Identify which cell holds the provided text, then report its (X, Y) central coordinate. 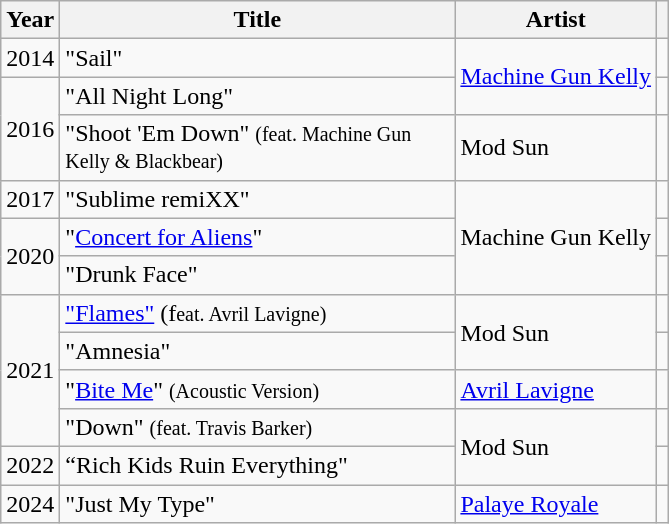
Title (258, 20)
"Down" (feat. Travis Barker) (258, 427)
2014 (30, 58)
"Just My Type" (258, 503)
"Bite Me" (Acoustic Version) (258, 389)
2017 (30, 199)
2022 (30, 465)
"Drunk Face" (258, 275)
2024 (30, 503)
Palaye Royale (556, 503)
"Shoot 'Em Down" (feat. Machine Gun Kelly & Blackbear) (258, 148)
Artist (556, 20)
"Amnesia" (258, 351)
"Sublime remiXX" (258, 199)
"All Night Long" (258, 96)
2020 (30, 256)
Avril Lavigne (556, 389)
"Sail" (258, 58)
2016 (30, 128)
2021 (30, 370)
Year (30, 20)
"Flames" (feat. Avril Lavigne) (258, 313)
“Rich Kids Ruin Everything" (258, 465)
"Concert for Aliens" (258, 237)
